Provide the [x, y] coordinate of the cell's center where the given text is located.  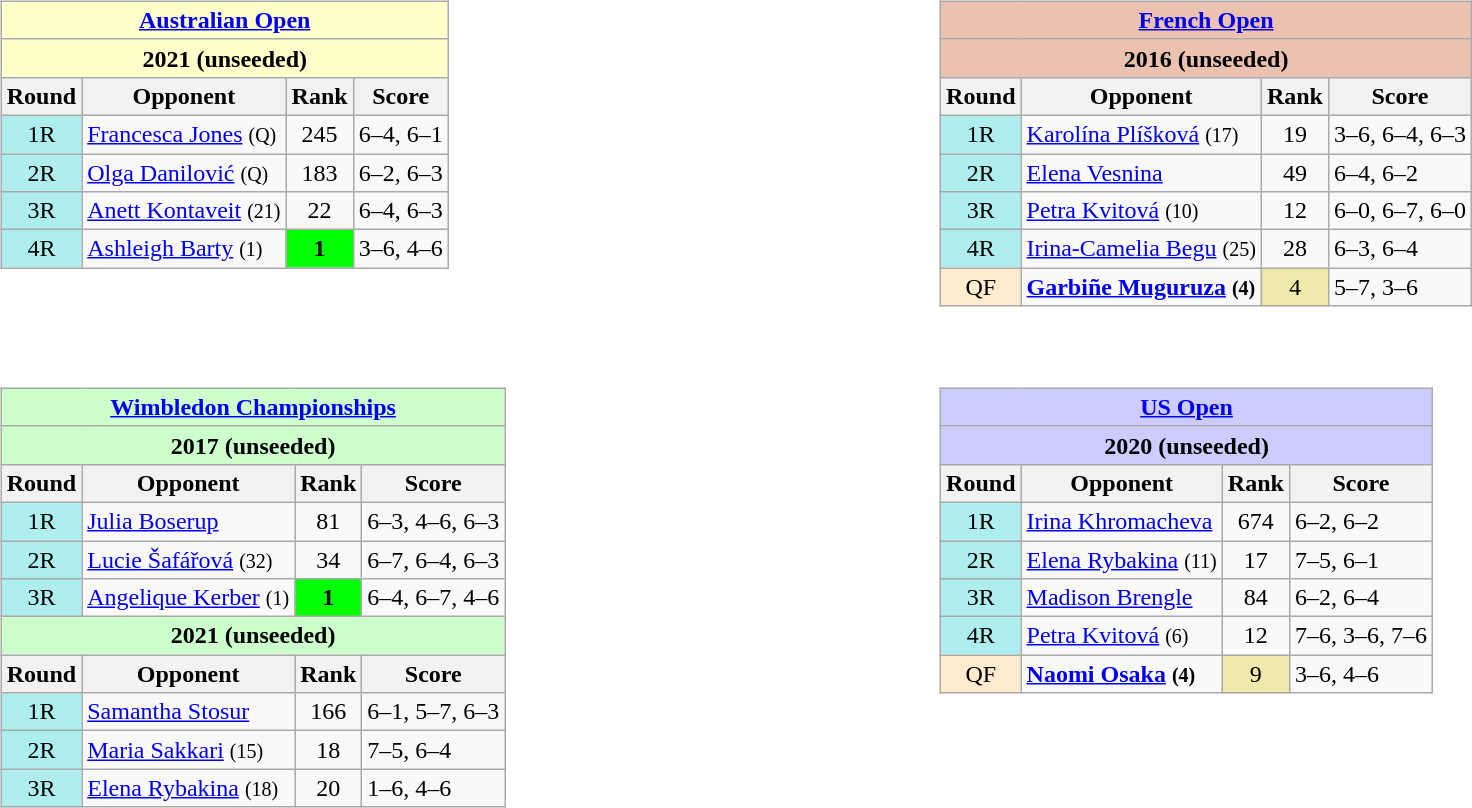
Petra Kvitová (10) [1141, 211]
Naomi Osaka (4) [1122, 674]
28 [1294, 249]
Samantha Stosur [188, 712]
6–4, 6–3 [400, 211]
6–4, 6–1 [400, 134]
Lucie Šafářová (32) [188, 559]
6–2, 6–4 [1360, 598]
6–7, 6–4, 6–3 [434, 559]
Maria Sakkari (15) [188, 750]
Julia Boserup [188, 521]
Anett Kontaveit (21) [184, 211]
5–7, 3–6 [1400, 287]
US Open [1187, 407]
Angelique Kerber (1) [188, 598]
Elena Rybakina (18) [188, 788]
Petra Kvitová (6) [1122, 636]
Karolína Plíšková (17) [1141, 134]
2020 (unseeded) [1187, 445]
Garbiñe Muguruza (4) [1141, 287]
1–6, 4–6 [434, 788]
Irina-Camelia Begu (25) [1141, 249]
34 [328, 559]
2017 (unseeded) [253, 445]
6–3, 4–6, 6–3 [434, 521]
Irina Khromacheva [1122, 521]
7–5, 6–1 [1360, 559]
245 [320, 134]
166 [328, 712]
Francesca Jones (Q) [184, 134]
French Open [1206, 20]
Olga Danilović (Q) [184, 173]
84 [1256, 598]
6–4, 6–7, 4–6 [434, 598]
4 [1294, 287]
6–2, 6–3 [400, 173]
183 [320, 173]
17 [1256, 559]
19 [1294, 134]
Australian Open [224, 20]
Elena Rybakina (11) [1122, 559]
6–2, 6–2 [1360, 521]
81 [328, 521]
6–3, 6–4 [1400, 249]
Madison Brengle [1122, 598]
22 [320, 211]
6–0, 6–7, 6–0 [1400, 211]
Elena Vesnina [1141, 173]
2016 (unseeded) [1206, 58]
3–6, 6–4, 6–3 [1400, 134]
49 [1294, 173]
6–1, 5–7, 6–3 [434, 712]
9 [1256, 674]
Wimbledon Championships [253, 407]
7–6, 3–6, 7–6 [1360, 636]
20 [328, 788]
7–5, 6–4 [434, 750]
674 [1256, 521]
18 [328, 750]
6–4, 6–2 [1400, 173]
Ashleigh Barty (1) [184, 249]
